For the text-containing cell, return its midpoint in [x, y] coordinate format. 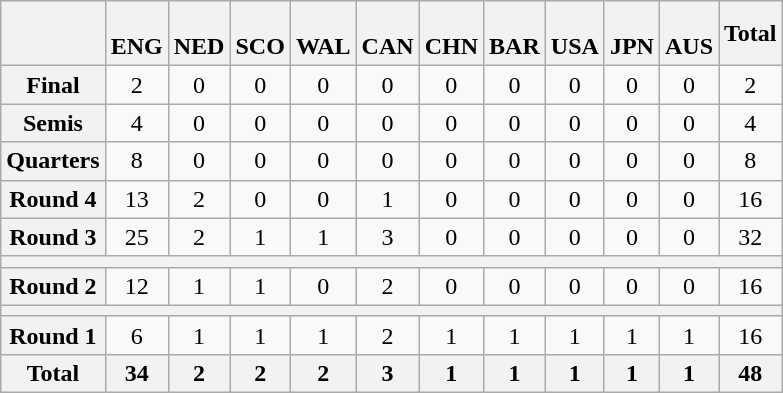
Round 2 [53, 286]
AUS [688, 34]
WAL [323, 34]
Semis [53, 123]
12 [136, 286]
JPN [632, 34]
CHN [451, 34]
48 [751, 373]
SCO [260, 34]
ENG [136, 34]
34 [136, 373]
Round 4 [53, 199]
Quarters [53, 161]
25 [136, 237]
BAR [515, 34]
13 [136, 199]
CAN [388, 34]
6 [136, 335]
Round 1 [53, 335]
USA [574, 34]
32 [751, 237]
Final [53, 85]
NED [199, 34]
Round 3 [53, 237]
